Detect which cell encompasses the target text, then output its [x, y] center coordinate. 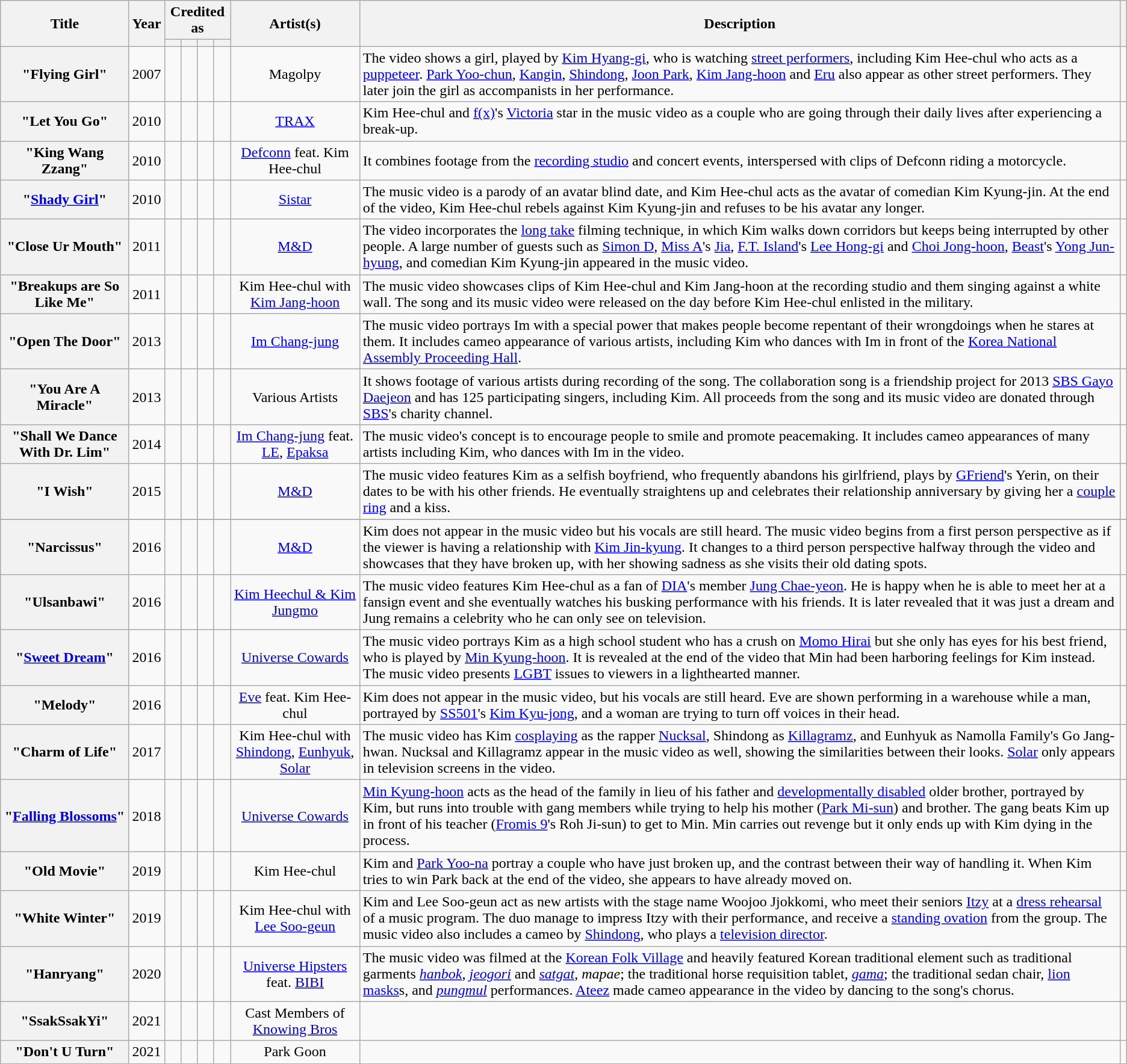
Cast Members of Knowing Bros [295, 1021]
"King Wang Zzang" [65, 160]
Various Artists [295, 397]
Universe Hipsters feat. BIBI [295, 974]
"Flying Girl" [65, 74]
Sistar [295, 200]
"Breakups are So Like Me" [65, 294]
"Falling Blossoms" [65, 816]
Kim Hee-chul with Shindong, Eunhyuk, Solar [295, 752]
"Old Movie" [65, 871]
Eve feat. Kim Hee-chul [295, 705]
"Sweet Dream" [65, 658]
"I Wish" [65, 491]
It combines footage from the recording studio and concert events, interspersed with clips of Defconn riding a motorcycle. [739, 160]
"Don't U Turn" [65, 1052]
2014 [147, 444]
2017 [147, 752]
"Narcissus" [65, 546]
Magolpy [295, 74]
Kim Heechul & Kim Jungmo [295, 602]
Kim Hee-chul with Lee Soo-geun [295, 918]
Im Chang-jung feat. LE, Epaksa [295, 444]
TRAX [295, 122]
"Shall We Dance With Dr. Lim" [65, 444]
"Close Ur Mouth" [65, 247]
2015 [147, 491]
"Charm of Life" [65, 752]
2018 [147, 816]
"You Are A Miracle" [65, 397]
"Let You Go" [65, 122]
"Shady Girl" [65, 200]
Description [739, 23]
2020 [147, 974]
2007 [147, 74]
Credited as [197, 20]
"Ulsanbawi" [65, 602]
Title [65, 23]
Kim Hee-chul with Kim Jang-hoon [295, 294]
"Open The Door" [65, 341]
"White Winter" [65, 918]
"SsakSsakYi" [65, 1021]
Defconn feat. Kim Hee-chul [295, 160]
"Hanryang" [65, 974]
Year [147, 23]
Kim Hee-chul and f(x)'s Victoria star in the music video as a couple who are going through their daily lives after experiencing a break-up. [739, 122]
Park Goon [295, 1052]
Artist(s) [295, 23]
"Melody" [65, 705]
Kim Hee-chul [295, 871]
Im Chang-jung [295, 341]
